Identify which cell holds the provided text, then report its (X, Y) central coordinate. 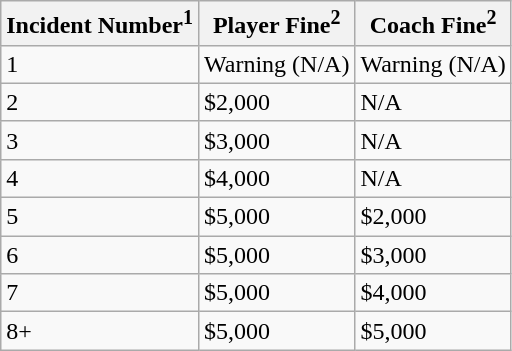
6 (100, 255)
5 (100, 217)
8+ (100, 331)
Player Fine2 (276, 24)
Incident Number1 (100, 24)
7 (100, 293)
4 (100, 178)
Coach Fine2 (433, 24)
2 (100, 102)
3 (100, 140)
1 (100, 64)
